For the text-containing cell, return its midpoint in (X, Y) coordinate format. 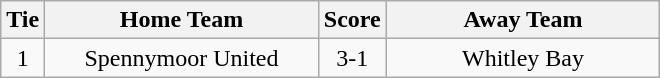
Score (352, 20)
1 (23, 58)
Home Team (182, 20)
Spennymoor United (182, 58)
3-1 (352, 58)
Tie (23, 20)
Whitley Bay (523, 58)
Away Team (523, 20)
